From the cell containing the given text, extract its center point as (X, Y) coordinate. 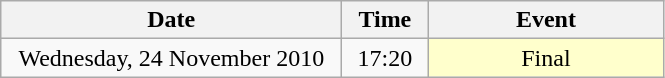
Event (546, 20)
Wednesday, 24 November 2010 (172, 58)
Final (546, 58)
17:20 (385, 58)
Time (385, 20)
Date (172, 20)
